Find where the given text appears and provide that cell's center as [X, Y] coordinate. 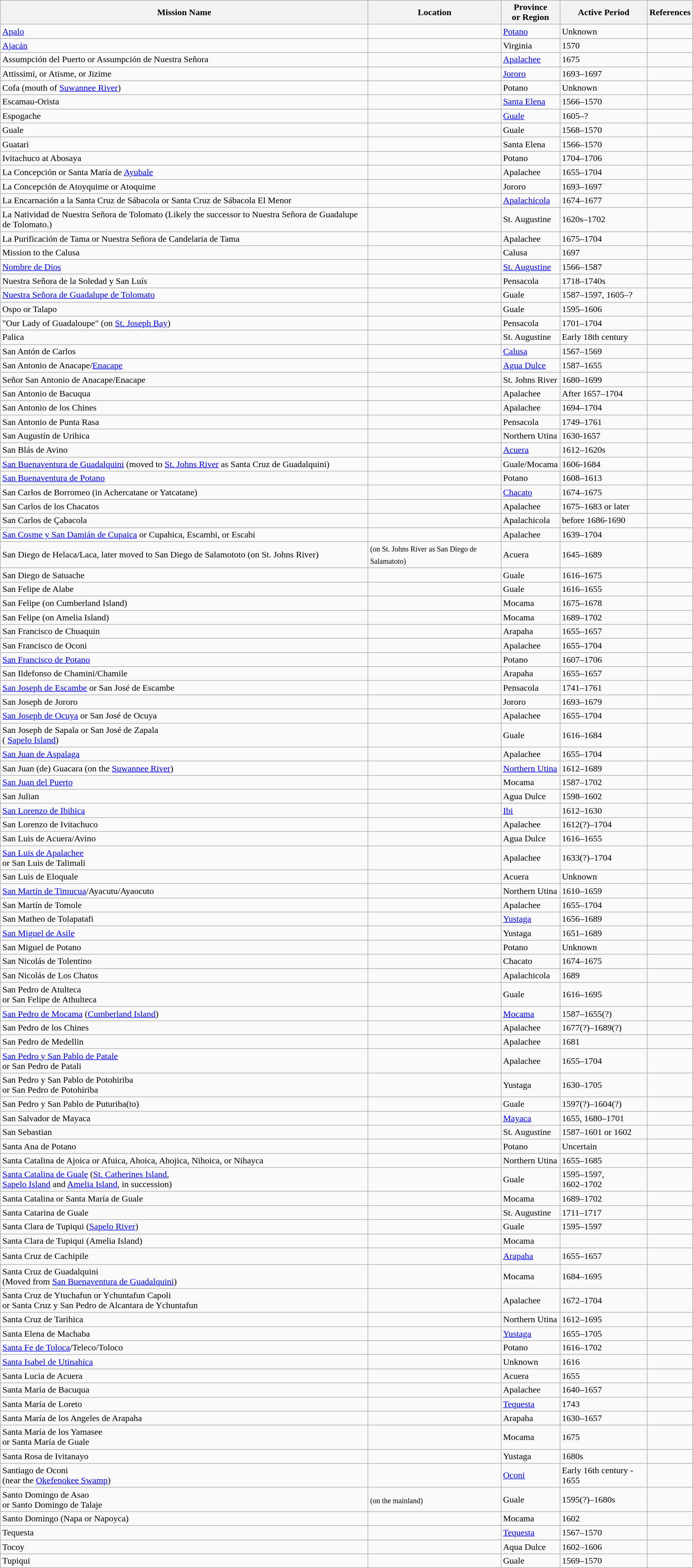
1697 [603, 253]
1655, 1680–1701 [603, 1118]
San Juan de Aspalaga [184, 754]
San Buenaventura de Guadalquini (moved to St. Johns River as Santa Cruz de Guadalquini) [184, 464]
1630–1705 [603, 1085]
San Martín de Timucua/Ayacutu/Ayaocuto [184, 891]
1616–1702 [603, 1348]
1567–1570 [603, 1532]
San Felipe (on Amelia Island) [184, 617]
1616–1675 [603, 575]
1675–1683 or later [603, 506]
1681 [603, 1042]
San Joseph de Jororo [184, 702]
San Miguel de Potano [184, 947]
Santa Cruz de Guadalquini(Moved from San Buenaventura de Guadalquini) [184, 1276]
Santa Clara de Tupiqui (Amelia Island) [184, 1241]
Santa Cruz de Cachipile [184, 1256]
1598–1602 [603, 796]
Santa María de los Yamaseeor Santa María de Guale [184, 1437]
Early 16th century - 1655 [603, 1475]
1677(?)–1689(?) [603, 1028]
1606-1684 [603, 464]
1602 [603, 1518]
1743 [603, 1404]
San Lorenzo de Ivitachuco [184, 824]
Santa María de Bacuqua [184, 1390]
1656–1689 [603, 919]
(on the mainland) [435, 1499]
1689 [603, 975]
Santa María de los Angeles de Arapaha [184, 1418]
1694–1704 [603, 408]
Provinceor Region [530, 13]
Santiago de Oconi (near the Okefenokee Swamp) [184, 1475]
Active Period [603, 13]
San Diego de Helaca/Laca, later moved to San Diego de Salamototo (on St. Johns River) [184, 555]
La Concepción de Atoyquime or Atoquime [184, 186]
San Martín de Tomole [184, 905]
Santa Elena de Machaba [184, 1334]
Palica [184, 337]
1645–1689 [603, 555]
San Antón de Carlos [184, 351]
1566–1587 [603, 267]
San Pedro de Atulteca or San Felipe de Athulteca [184, 994]
1684–1695 [603, 1276]
1612–1689 [603, 768]
Oconi [530, 1475]
1616–1684 [603, 735]
La Natividad de Nuestra Señora de Tolomato (Likely the successor to Nuestra Señora de Guadalupe de Tolomato.) [184, 220]
Aqua Dulce [530, 1547]
1587–1601 or 1602 [603, 1132]
San Julian [184, 796]
1675–1704 [603, 239]
Santa Catarina de Guale [184, 1213]
Santo Domingo (Napa or Napoyca) [184, 1518]
1718–1740s [603, 281]
1595–1597 [603, 1227]
San Felipe (on Cumberland Island) [184, 603]
St. Johns River [530, 379]
1567–1569 [603, 351]
Ivitachuco at Abosaya [184, 158]
1602–1606 [603, 1547]
Early 18th century [603, 337]
1612–1630 [603, 810]
Señor San Antonio de Anacape/Enacape [184, 379]
1693–1679 [603, 702]
Apalo [184, 31]
1605–? [603, 116]
San Carlos de los Chacatos [184, 506]
Mission to the Calusa [184, 253]
San Luis de Eloquale [184, 877]
1701–1704 [603, 323]
La Concepción or Santa María de Ayubale [184, 172]
1655–1705 [603, 1334]
1587–1655(?) [603, 1013]
Santa Catalina de Ajoica or Afuica, Ahoica, Ahojica, Nihoica, or Nihayca [184, 1160]
1568–1570 [603, 130]
Santa Clara de Tupiqui (Sapelo River) [184, 1227]
Santa Lucia de Acuera [184, 1376]
Guatari [184, 144]
1640–1657 [603, 1390]
San Pedro y San Pablo de Patale or San Pedro de Patali [184, 1061]
1674–1677 [603, 201]
Santa Fe de Toloca/Teleco/Toloco [184, 1348]
1595–1606 [603, 309]
Santa Catalina de Guale (St. Catherines Island, Sapelo Island and Amelia Island, in succession) [184, 1179]
San Buenaventura de Potano [184, 478]
San Diego de Satuache [184, 575]
1616–1695 [603, 994]
La Encarnación a la Santa Cruz de Sábacola or Santa Cruz de Sábacola El Menor [184, 201]
Location [435, 13]
1633(?)–1704 [603, 858]
San Pedro y San Pablo de Puturiba(to) [184, 1104]
San Antonio de Anacape/Enacape [184, 365]
San Miguel de Asile [184, 933]
Attissimi, or Atisme, or Jizime [184, 74]
Guale/Mocama [530, 464]
San Juan (de) Guacara (on the Suwannee River) [184, 768]
1630-1657 [603, 436]
San Antonio de Punta Rasa [184, 422]
Tocoy [184, 1547]
1595(?)–1680s [603, 1499]
Uncertain [603, 1146]
1607–1706 [603, 660]
San Francisco de Chuaquin [184, 631]
San Augustín de Urihica [184, 436]
1610–1659 [603, 891]
San Cosme y San Damián de Cupaica or Cupahica, Escambi, or Escabi [184, 535]
1616 [603, 1362]
San Felipe de Alabe [184, 589]
San Nicolás de Los Chatos [184, 975]
1587–1702 [603, 782]
Espogache [184, 116]
San Joseph de Ocuya or San José de Ocuya [184, 716]
1711–1717 [603, 1213]
1651–1689 [603, 933]
San Carlos de Çabacola [184, 520]
Cofa (mouth of Suwannee River) [184, 88]
1597(?)–1604(?) [603, 1104]
La Purificación de Tama or Nuestra Señora de Candelaria de Tama [184, 239]
San Francisco de Potano [184, 660]
San Francisco de Oconi [184, 646]
(on St. Johns River as San Diego de Salamatoto) [435, 555]
1569–1570 [603, 1561]
Ajacán [184, 46]
1620s–1702 [603, 220]
Nuestra Señora de Guadalupe de Tolomato [184, 295]
Mission Name [184, 13]
San Pedro de los Chines [184, 1028]
1675–1678 [603, 603]
Tupiqui [184, 1561]
San Joseph de Sapala or San José de Zapala( Sapelo Island) [184, 735]
before 1686-1690 [603, 520]
Santa Rosa de Ivitanayo [184, 1456]
Ospo or Talapo [184, 309]
San Joseph de Escambe or San José de Escambe [184, 688]
San Matheo de Tolapatafi [184, 919]
San Ildefonso de Chamini/Chamile [184, 674]
1612(?)–1704 [603, 824]
1587–1597, 1605–? [603, 295]
Escamau-Orista [184, 102]
1655 [603, 1376]
Nuestra Señora de la Soledad y San Luís [184, 281]
San Juan del Puerto [184, 782]
"Our Lady of Guadaloupe" (on St. Joseph Bay) [184, 323]
Santa Cruz de Ytuchafun or Ychuntafun Capolior Santa Cruz y San Pedro de Alcantara de Ychuntafun [184, 1301]
San Pedro y San Pablo de Potohiriba or San Pedro de Potohiriba [184, 1085]
1749–1761 [603, 422]
San Sebastian [184, 1132]
1630–1657 [603, 1418]
San Luis de Apalacheeor San Luis de Talimali [184, 858]
San Lorenzo de Ibihica [184, 810]
1680–1699 [603, 379]
After 1657–1704 [603, 393]
San Blás de Avino [184, 450]
San Pedro de Mocama (Cumberland Island) [184, 1013]
1704–1706 [603, 158]
Santa Ana de Potano [184, 1146]
Santa Cruz de Tarihica [184, 1320]
1587–1655 [603, 365]
Santa María de Loreto [184, 1404]
San Luis de Acuera/Avino [184, 839]
1672–1704 [603, 1301]
1655–1685 [603, 1160]
Santo Domingo de Asao or Santo Domingo de Talaje [184, 1499]
San Nicolás de Tolentino [184, 961]
1612–1695 [603, 1320]
Mayaca [530, 1118]
San Antonio de Bacuqua [184, 393]
1608–1613 [603, 478]
1612–1620s [603, 450]
Nombre de Dios [184, 267]
1595–1597,1602–1702 [603, 1179]
1639–1704 [603, 535]
San Carlos de Borromeo (in Achercatane or Yatcatane) [184, 492]
Ibi [530, 810]
San Pedro de Medellin [184, 1042]
San Salvador de Mayaca [184, 1118]
1570 [603, 46]
1741–1761 [603, 688]
San Antonio de los Chines [184, 408]
Assumpción del Puerto or Assumpción de Nuestra Señora [184, 60]
Santa Isabel de Utinahica [184, 1362]
1680s [603, 1456]
Santa Catalina or Santa María de Guale [184, 1199]
Virginia [530, 46]
References [670, 13]
